Scan for the cell matching the given text and deliver its [X, Y] coordinate at center. 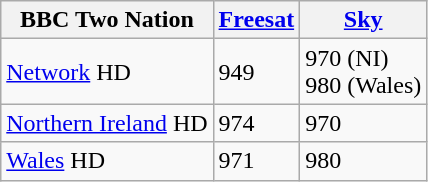
971 [256, 161]
Wales HD [107, 161]
Freesat [256, 20]
974 [256, 123]
Northern Ireland HD [107, 123]
Network HD [107, 72]
BBC Two Nation [107, 20]
980 [364, 161]
949 [256, 72]
970 (NI)980 (Wales) [364, 72]
970 [364, 123]
Sky [364, 20]
